Return (X, Y) of the center of cell containing provided text 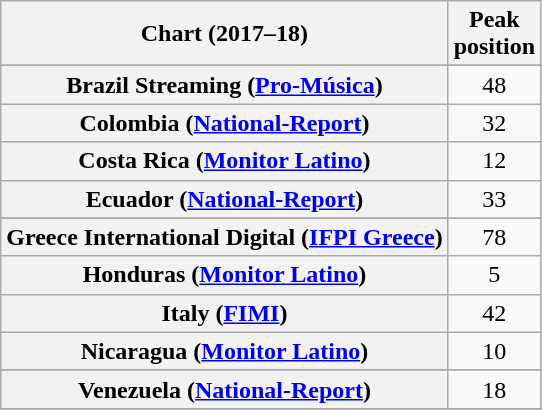
10 (494, 351)
Venezuela (National-Report) (224, 389)
42 (494, 313)
Greece International Digital (IFPI Greece) (224, 237)
Colombia (National-Report) (224, 123)
48 (494, 85)
32 (494, 123)
Ecuador (National-Report) (224, 199)
Honduras (Monitor Latino) (224, 275)
Nicaragua (Monitor Latino) (224, 351)
Costa Rica (Monitor Latino) (224, 161)
78 (494, 237)
Brazil Streaming (Pro-Música) (224, 85)
Chart (2017–18) (224, 34)
Italy (FIMI) (224, 313)
33 (494, 199)
Peakposition (494, 34)
5 (494, 275)
12 (494, 161)
18 (494, 389)
